Output the [x, y] coordinate of the center of the cell containing the given text.  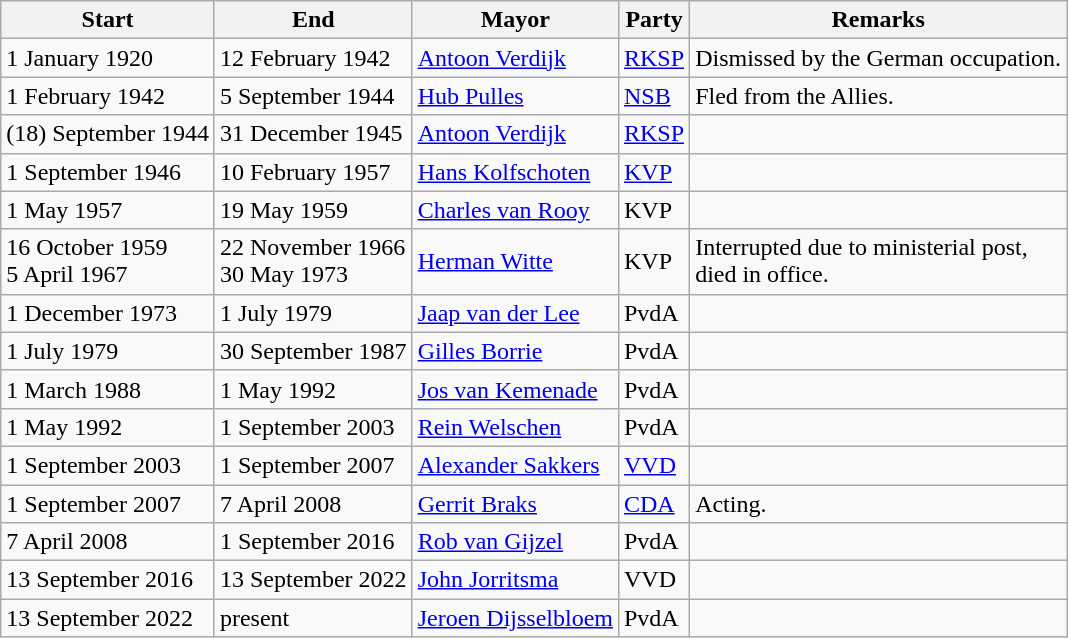
1 February 1942 [108, 96]
John Jorritsma [515, 580]
1 December 1973 [108, 313]
1 March 1988 [108, 389]
Jeroen Dijsselbloem [515, 618]
Gilles Borrie [515, 351]
(18) September 1944 [108, 134]
Mayor [515, 20]
present [313, 618]
30 September 1987 [313, 351]
End [313, 20]
1 January 1920 [108, 58]
Gerrit Braks [515, 503]
NSB [654, 96]
CDA [654, 503]
19 May 1959 [313, 210]
5 September 1944 [313, 96]
12 February 1942 [313, 58]
Rob van Gijzel [515, 542]
Jaap van der Lee [515, 313]
1 September 2016 [313, 542]
22 November 1966 30 May 1973 [313, 262]
Fled from the Allies. [878, 96]
13 September 2016 [108, 580]
Acting. [878, 503]
Charles van Rooy [515, 210]
Remarks [878, 20]
Hans Kolfschoten [515, 172]
16 October 1959 5 April 1967 [108, 262]
Alexander Sakkers [515, 465]
Interrupted due to ministerial post, died in office. [878, 262]
Herman Witte [515, 262]
10 February 1957 [313, 172]
Dismissed by the German occupation. [878, 58]
Rein Welschen [515, 427]
31 December 1945 [313, 134]
Jos van Kemenade [515, 389]
Hub Pulles [515, 96]
Party [654, 20]
1 September 1946 [108, 172]
1 May 1957 [108, 210]
Start [108, 20]
